Locate the cell with the specified text and output its (X, Y) center coordinate. 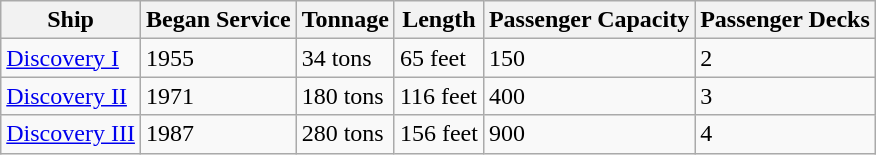
Discovery II (71, 96)
2 (786, 58)
Ship (71, 20)
Passenger Capacity (588, 20)
280 tons (345, 134)
1955 (218, 58)
180 tons (345, 96)
900 (588, 134)
116 feet (438, 96)
4 (786, 134)
Length (438, 20)
1987 (218, 134)
1971 (218, 96)
Passenger Decks (786, 20)
Began Service (218, 20)
3 (786, 96)
34 tons (345, 58)
Discovery III (71, 134)
Tonnage (345, 20)
156 feet (438, 134)
150 (588, 58)
65 feet (438, 58)
400 (588, 96)
Discovery I (71, 58)
